Determine the [x, y] coordinate at the center of the cell enclosing the given text.  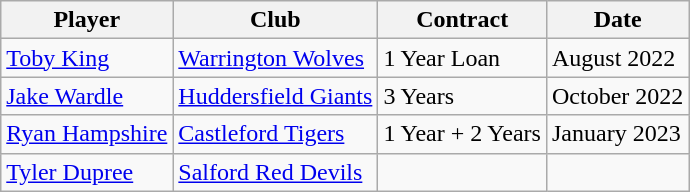
Player [87, 20]
Tyler Dupree [87, 172]
Castleford Tigers [276, 134]
Jake Wardle [87, 96]
Warrington Wolves [276, 58]
Huddersfield Giants [276, 96]
3 Years [462, 96]
Ryan Hampshire [87, 134]
August 2022 [617, 58]
Toby King [87, 58]
October 2022 [617, 96]
January 2023 [617, 134]
Contract [462, 20]
Club [276, 20]
1 Year Loan [462, 58]
Salford Red Devils [276, 172]
1 Year + 2 Years [462, 134]
Date [617, 20]
